Return (X, Y) of the center of cell containing provided text 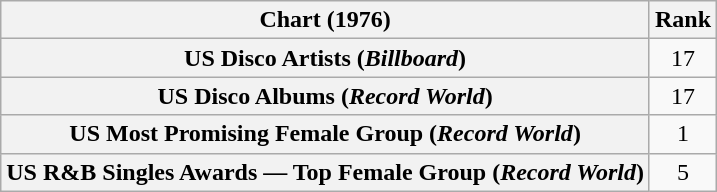
Rank (682, 20)
US Disco Artists (Billboard) (326, 58)
5 (682, 172)
US Most Promising Female Group (Record World) (326, 134)
US R&B Singles Awards — Top Female Group (Record World) (326, 172)
US Disco Albums (Record World) (326, 96)
Chart (1976) (326, 20)
1 (682, 134)
